Output the (x, y) coordinate of the center of the cell containing the given text.  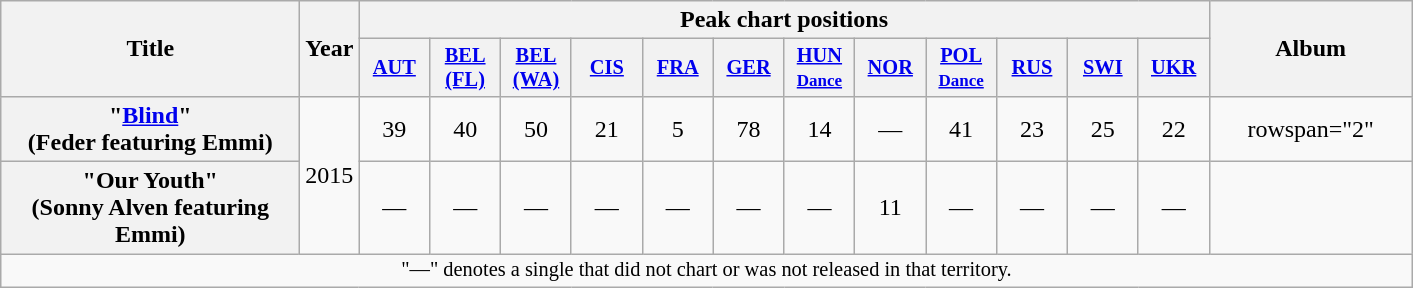
23 (1032, 128)
BEL(WA) (536, 68)
14 (820, 128)
"Blind"(Feder featuring Emmi) (150, 128)
5 (678, 128)
41 (962, 128)
22 (1174, 128)
"—" denotes a single that did not chart or was not released in that territory. (706, 271)
40 (466, 128)
11 (890, 208)
Title (150, 49)
UKR (1174, 68)
Year (330, 49)
GER (748, 68)
RUS (1032, 68)
"Our Youth"(Sonny Alven featuring Emmi) (150, 208)
2015 (330, 174)
78 (748, 128)
21 (606, 128)
rowspan="2" (1310, 128)
25 (1102, 128)
CIS (606, 68)
SWI (1102, 68)
HUNDance (820, 68)
FRA (678, 68)
POLDance (962, 68)
Peak chart positions (784, 20)
Album (1310, 49)
BEL(FL) (466, 68)
39 (394, 128)
AUT (394, 68)
NOR (890, 68)
50 (536, 128)
